Capture the cell that displays the provided text and extract its (x, y) central coordinate. 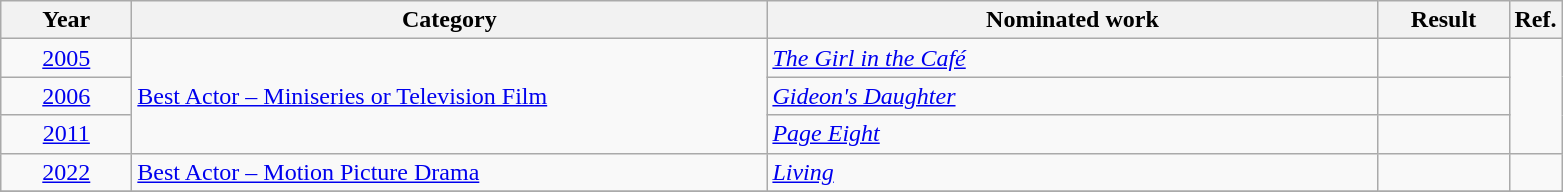
Living (1072, 172)
Result (1444, 20)
Nominated work (1072, 20)
The Girl in the Café (1072, 58)
2022 (66, 172)
2006 (66, 96)
2011 (66, 134)
Best Actor – Motion Picture Drama (450, 172)
Best Actor – Miniseries or Television Film (450, 96)
2005 (66, 58)
Category (450, 20)
Page Eight (1072, 134)
Year (66, 20)
Ref. (1536, 20)
Gideon's Daughter (1072, 96)
